Output the (x, y) coordinate of the center of the cell containing the given text.  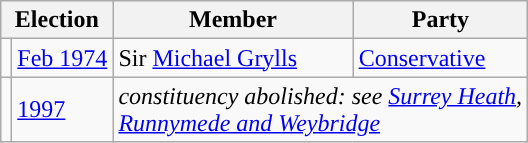
Party (440, 20)
Feb 1974 (62, 58)
constituency abolished: see Surrey Heath, Runnymede and Weybridge (320, 110)
Member (233, 20)
1997 (62, 110)
Election (57, 20)
Sir Michael Grylls (233, 58)
Conservative (440, 58)
